Locate the cell with the specified text and output its (x, y) center coordinate. 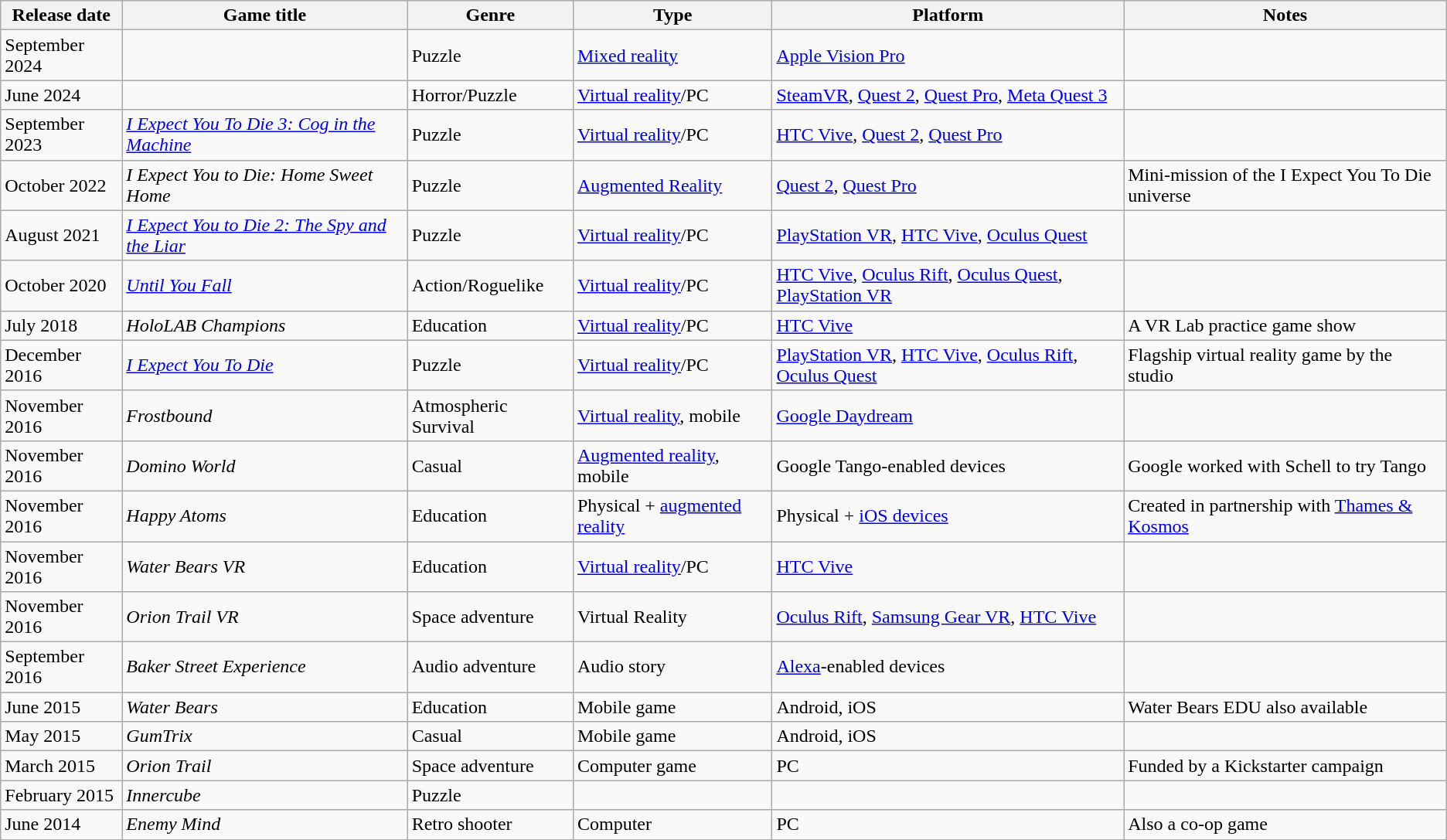
July 2018 (62, 325)
HTC Vive, Quest 2, Quest Pro (948, 134)
October 2022 (62, 185)
Release date (62, 15)
August 2021 (62, 235)
Orion Trail VR (264, 617)
Domino World (264, 465)
Water Bears EDU also available (1285, 707)
A VR Lab practice game show (1285, 325)
Game title (264, 15)
Enemy Mind (264, 825)
Horror/Puzzle (490, 95)
March 2015 (62, 766)
June 2015 (62, 707)
PlayStation VR, HTC Vive, Oculus Rift, Oculus Quest (948, 365)
Action/Roguelike (490, 286)
PlayStation VR, HTC Vive, Oculus Quest (948, 235)
Virtual reality, mobile (672, 416)
Funded by a Kickstarter campaign (1285, 766)
I Expect You To Die 3: Cog in the Machine (264, 134)
Computer game (672, 766)
Frostbound (264, 416)
SteamVR, Quest 2, Quest Pro, Meta Quest 3 (948, 95)
Alexa-enabled devices (948, 668)
October 2020 (62, 286)
Happy Atoms (264, 516)
May 2015 (62, 736)
Innercube (264, 795)
Google Daydream (948, 416)
Audio adventure (490, 668)
Virtual Reality (672, 617)
Notes (1285, 15)
Oculus Rift, Samsung Gear VR, HTC Vive (948, 617)
Type (672, 15)
HTC Vive, Oculus Rift, Oculus Quest, PlayStation VR (948, 286)
Platform (948, 15)
December 2016 (62, 365)
Genre (490, 15)
Physical + iOS devices (948, 516)
Computer (672, 825)
Google worked with Schell to try Tango (1285, 465)
Water Bears (264, 707)
I Expect You to Die: Home Sweet Home (264, 185)
Atmospheric Survival (490, 416)
Also a co-op game (1285, 825)
Google Tango-enabled devices (948, 465)
Apple Vision Pro (948, 56)
June 2024 (62, 95)
September 2016 (62, 668)
September 2023 (62, 134)
HoloLAB Champions (264, 325)
GumTrix (264, 736)
Flagship virtual reality game by the studio (1285, 365)
I Expect You To Die (264, 365)
Baker Street Experience (264, 668)
Physical + augmented reality (672, 516)
Orion Trail (264, 766)
Quest 2, Quest Pro (948, 185)
Until You Fall (264, 286)
Retro shooter (490, 825)
Augmented reality, mobile (672, 465)
September 2024 (62, 56)
Mini-mission of the I Expect You To Die universe (1285, 185)
Audio story (672, 668)
Augmented Reality (672, 185)
February 2015 (62, 795)
Water Bears VR (264, 566)
Created in partnership with Thames & Kosmos (1285, 516)
I Expect You to Die 2: The Spy and the Liar (264, 235)
Mixed reality (672, 56)
June 2014 (62, 825)
